Identify which cell holds the provided text, then report its [X, Y] central coordinate. 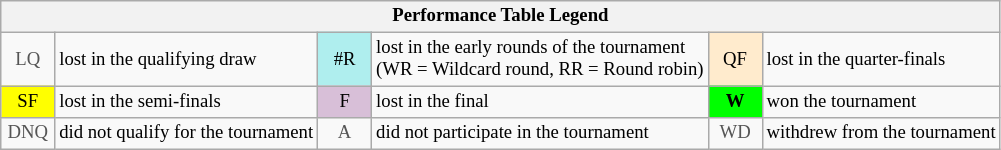
Performance Table Legend [500, 16]
lost in the semi-finals [186, 102]
lost in the final [540, 102]
did not participate in the tournament [540, 134]
DNQ [28, 134]
A [345, 134]
W [735, 102]
did not qualify for the tournament [186, 134]
SF [28, 102]
#R [345, 60]
LQ [28, 60]
WD [735, 134]
lost in the quarter-finals [881, 60]
F [345, 102]
won the tournament [881, 102]
lost in the qualifying draw [186, 60]
QF [735, 60]
lost in the early rounds of the tournament(WR = Wildcard round, RR = Round robin) [540, 60]
withdrew from the tournament [881, 134]
